Determine the (X, Y) coordinate at the center of the cell enclosing the given text.  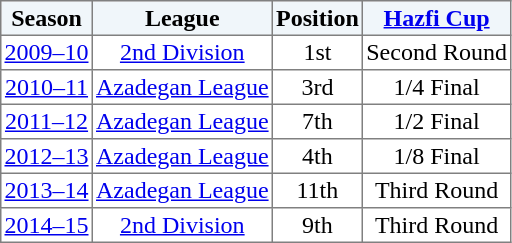
Hazfi Cup (437, 18)
4th (317, 156)
3rd (317, 87)
Position (317, 18)
2013–14 (47, 190)
2014–15 (47, 225)
7th (317, 121)
1/2 Final (437, 121)
2011–12 (47, 121)
Second Round (437, 52)
2010–11 (47, 87)
1/8 Final (437, 156)
League (182, 18)
Season (47, 18)
9th (317, 225)
2009–10 (47, 52)
1st (317, 52)
1/4 Final (437, 87)
2012–13 (47, 156)
11th (317, 190)
